Return the (x, y) coordinate for the center point of the cell that contains the specified text.  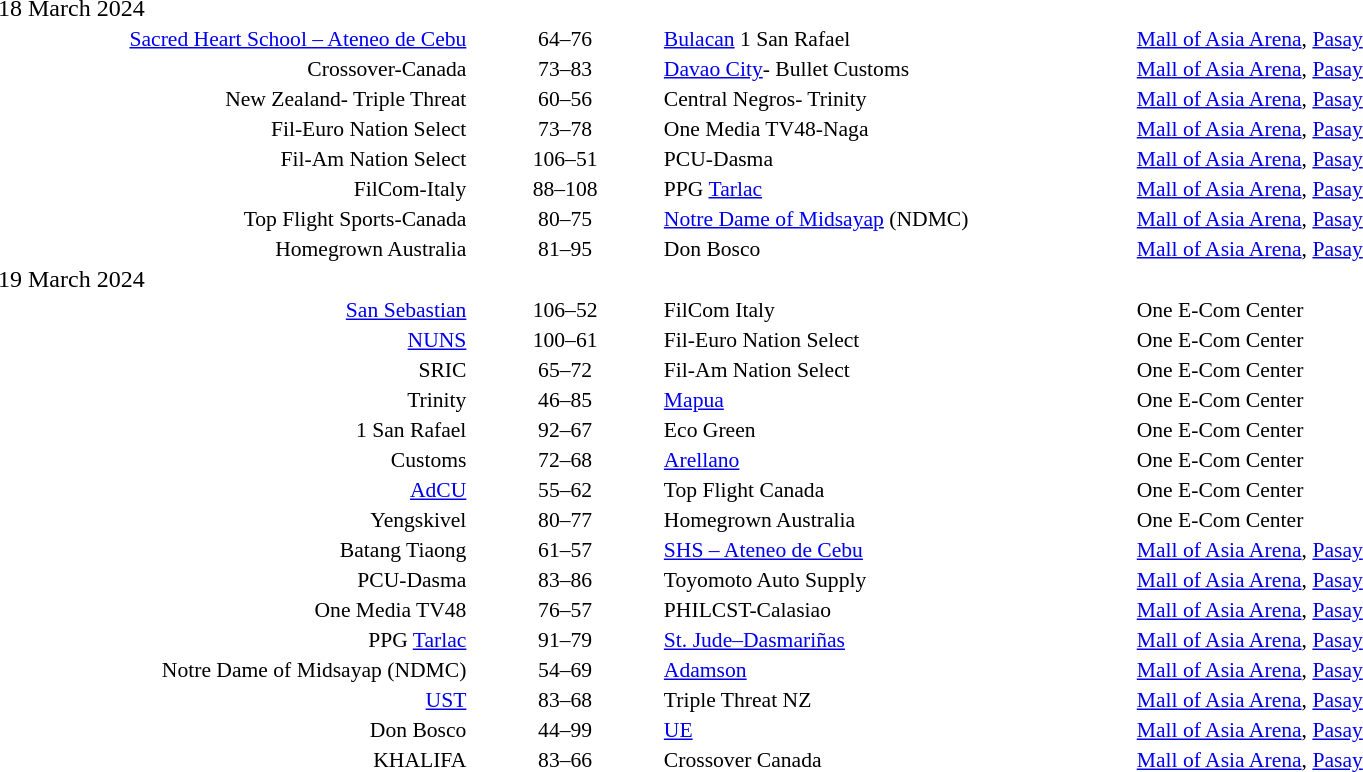
106–51 (566, 158)
FilCom Italy (898, 310)
92–67 (566, 430)
PPG Tarlac (898, 188)
One Media TV48-Naga (898, 128)
61–57 (566, 550)
65–72 (566, 370)
Fil-Am Nation Select (898, 370)
Eco Green (898, 430)
SHS – Ateneo de Cebu (898, 550)
60–56 (566, 98)
Arellano (898, 460)
80–77 (566, 520)
Fil-Euro Nation Select (898, 340)
76–57 (566, 610)
80–75 (566, 218)
Top Flight Canada (898, 490)
46–85 (566, 400)
81–95 (566, 248)
Bulacan 1 San Rafael (898, 38)
UE (898, 730)
Don Bosco (898, 248)
Toyomoto Auto Supply (898, 580)
PHILCST-Calasiao (898, 610)
Mapua (898, 400)
100–61 (566, 340)
Notre Dame of Midsayap (NDMC) (898, 218)
54–69 (566, 670)
St. Jude–Dasmariñas (898, 640)
44–99 (566, 730)
Central Negros- Trinity (898, 98)
Homegrown Australia (898, 520)
73–83 (566, 68)
55–62 (566, 490)
83–86 (566, 580)
Davao City- Bullet Customs (898, 68)
73–78 (566, 128)
72–68 (566, 460)
PCU-Dasma (898, 158)
106–52 (566, 310)
64–76 (566, 38)
Adamson (898, 670)
83–68 (566, 700)
88–108 (566, 188)
91–79 (566, 640)
Triple Threat NZ (898, 700)
